Find where the given text appears and provide that cell's center as [x, y] coordinate. 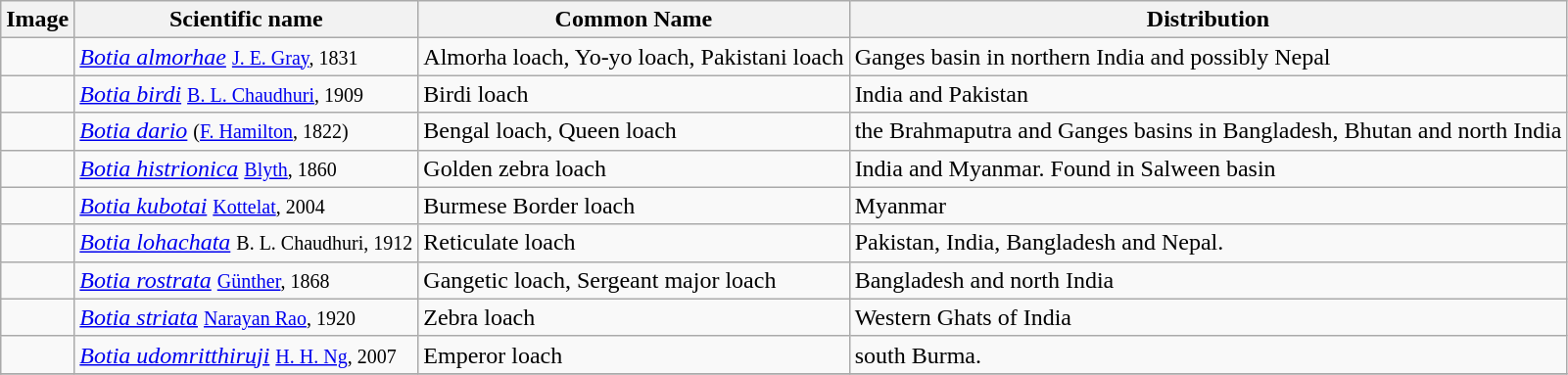
Botia lohachata B. L. Chaudhuri, 1912 [247, 243]
Image [37, 20]
the Brahmaputra and Ganges basins in Bangladesh, Bhutan and north India [1209, 131]
Botia dario (F. Hamilton, 1822) [247, 131]
Botia udomritthiruji H. H. Ng, 2007 [247, 354]
Scientific name [247, 20]
Bengal loach, Queen loach [634, 131]
Ganges basin in northern India and possibly Nepal [1209, 57]
Golden zebra loach [634, 168]
Bangladesh and north India [1209, 280]
Western Ghats of India [1209, 317]
Pakistan, India, Bangladesh and Nepal. [1209, 243]
Botia striata Narayan Rao, 1920 [247, 317]
Botia kubotai Kottelat, 2004 [247, 206]
south Burma. [1209, 354]
Reticulate loach [634, 243]
Emperor loach [634, 354]
India and Pakistan [1209, 94]
Botia histrionica Blyth, 1860 [247, 168]
Gangetic loach, Sergeant major loach [634, 280]
Zebra loach [634, 317]
Myanmar [1209, 206]
Botia birdi B. L. Chaudhuri, 1909 [247, 94]
Common Name [634, 20]
Burmese Border loach [634, 206]
Botia rostrata Günther, 1868 [247, 280]
Almorha loach, Yo-yo loach, Pakistani loach [634, 57]
India and Myanmar. Found in Salween basin [1209, 168]
Distribution [1209, 20]
Botia almorhae J. E. Gray, 1831 [247, 57]
Birdi loach [634, 94]
